Return the [x, y] coordinate for the center point of the cell that contains the specified text.  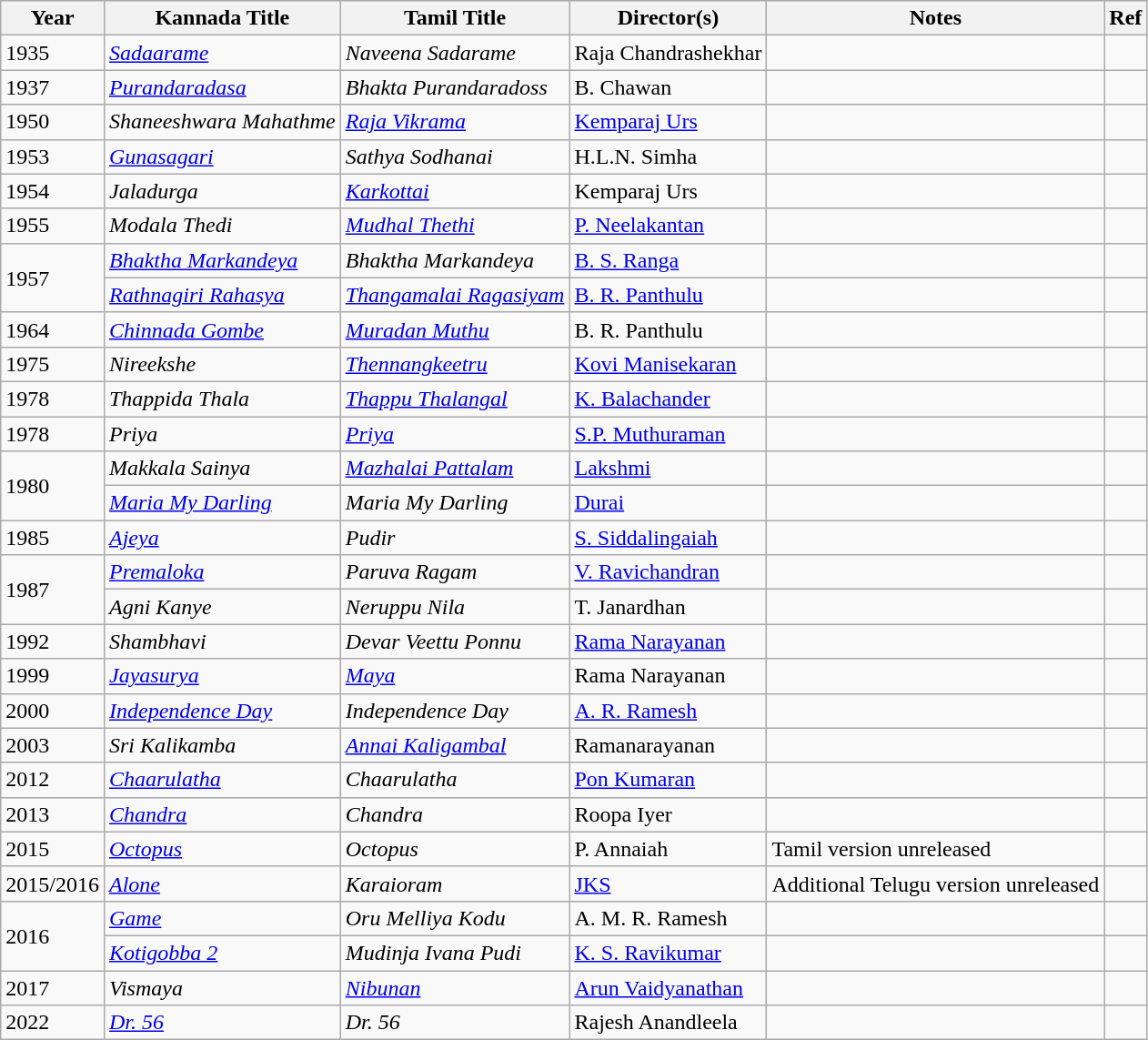
2015/2016 [53, 883]
Pudir [455, 538]
Modala Thedi [222, 226]
Sri Kalikamba [222, 745]
2013 [53, 814]
T. Janardhan [668, 607]
Alone [222, 883]
2022 [53, 1023]
Arun Vaidyanathan [668, 987]
Neruppu Nila [455, 607]
1975 [53, 364]
Additional Telugu version unreleased [935, 883]
Ref [1126, 18]
JKS [668, 883]
Gunasagari [222, 157]
1935 [53, 53]
1992 [53, 641]
1987 [53, 590]
1985 [53, 538]
Makkala Sainya [222, 469]
S. Siddalingaiah [668, 538]
Thennangkeetru [455, 364]
Shambhavi [222, 641]
Oru Melliya Kodu [455, 918]
Annai Kaligambal [455, 745]
Paruva Ragam [455, 572]
Durai [668, 503]
1950 [53, 122]
Agni Kanye [222, 607]
1957 [53, 278]
2015 [53, 849]
2016 [53, 935]
1937 [53, 87]
Thappu Thalangal [455, 399]
Raja Vikrama [455, 122]
A. R. Ramesh [668, 711]
Director(s) [668, 18]
Jayasurya [222, 676]
Nibunan [455, 987]
A. M. R. Ramesh [668, 918]
Muradan Muthu [455, 329]
2012 [53, 780]
Maya [455, 676]
B. S. Ranga [668, 260]
1954 [53, 191]
Roopa Iyer [668, 814]
P. Neelakantan [668, 226]
Raja Chandrashekhar [668, 53]
1955 [53, 226]
Ajeya [222, 538]
1964 [53, 329]
Kotigobba 2 [222, 953]
Jaladurga [222, 191]
Kovi Manisekaran [668, 364]
Tamil Title [455, 18]
V. Ravichandran [668, 572]
2003 [53, 745]
2000 [53, 711]
Sadaarame [222, 53]
Notes [935, 18]
Premaloka [222, 572]
B. Chawan [668, 87]
Game [222, 918]
2017 [53, 987]
Sathya Sodhanai [455, 157]
Purandaradasa [222, 87]
Karaioram [455, 883]
Karkottai [455, 191]
Rajesh Anandleela [668, 1023]
Bhakta Purandaradoss [455, 87]
1953 [53, 157]
K. Balachander [668, 399]
Thappida Thala [222, 399]
Nireekshe [222, 364]
Vismaya [222, 987]
S.P. Muthuraman [668, 434]
Tamil version unreleased [935, 849]
Shaneeshwara Mahathme [222, 122]
Thangamalai Ragasiyam [455, 295]
Kannada Title [222, 18]
Mudhal Thethi [455, 226]
P. Annaiah [668, 849]
Naveena Sadarame [455, 53]
H.L.N. Simha [668, 157]
Rathnagiri Rahasya [222, 295]
Chinnada Gombe [222, 329]
Lakshmi [668, 469]
Year [53, 18]
Devar Veettu Ponnu [455, 641]
Ramanarayanan [668, 745]
Mudinja Ivana Pudi [455, 953]
1999 [53, 676]
Mazhalai Pattalam [455, 469]
Pon Kumaran [668, 780]
K. S. Ravikumar [668, 953]
1980 [53, 486]
